Pinpoint the cell where the given text exists, returning its [x, y] midpoint coordinate. 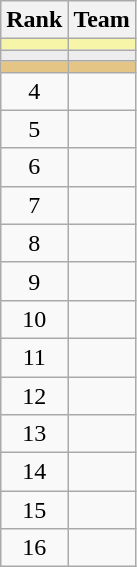
15 [34, 510]
4 [34, 91]
16 [34, 548]
12 [34, 395]
10 [34, 319]
11 [34, 357]
9 [34, 281]
Rank [34, 20]
5 [34, 129]
Team [102, 20]
7 [34, 205]
13 [34, 434]
6 [34, 167]
14 [34, 472]
8 [34, 243]
